Capture the cell that displays the provided text and extract its (X, Y) central coordinate. 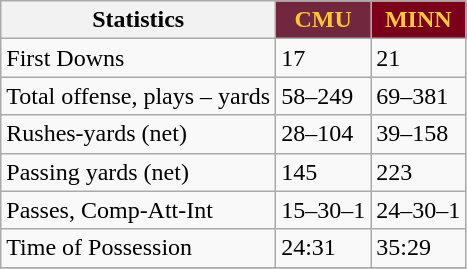
28–104 (324, 134)
35:29 (418, 248)
MINN (418, 20)
CMU (324, 20)
145 (324, 172)
Time of Possession (138, 248)
17 (324, 58)
58–249 (324, 96)
69–381 (418, 96)
Total offense, plays – yards (138, 96)
24:31 (324, 248)
15–30–1 (324, 210)
Rushes-yards (net) (138, 134)
Statistics (138, 20)
24–30–1 (418, 210)
Passing yards (net) (138, 172)
39–158 (418, 134)
21 (418, 58)
223 (418, 172)
First Downs (138, 58)
Passes, Comp-Att-Int (138, 210)
